For the text-containing cell, return its midpoint in (X, Y) coordinate format. 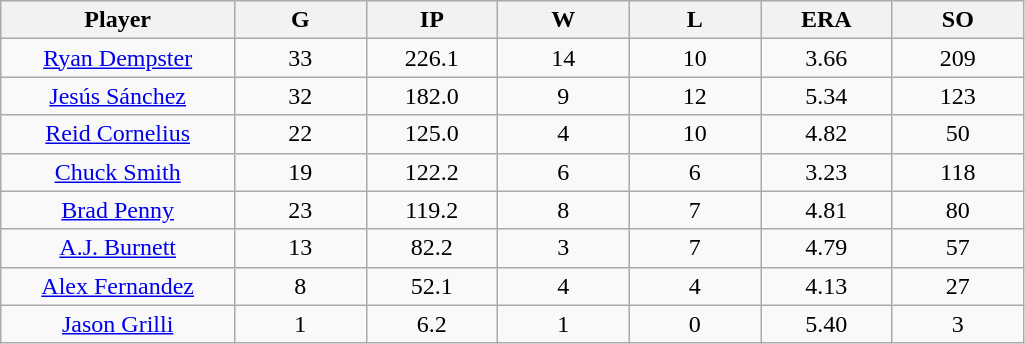
13 (301, 248)
Ryan Dempster (118, 58)
123 (958, 96)
Player (118, 20)
W (564, 20)
122.2 (432, 172)
125.0 (432, 134)
9 (564, 96)
118 (958, 172)
Jesús Sánchez (118, 96)
6.2 (432, 324)
4.82 (827, 134)
G (301, 20)
4.79 (827, 248)
27 (958, 286)
19 (301, 172)
A.J. Burnett (118, 248)
52.1 (432, 286)
23 (301, 210)
3.66 (827, 58)
82.2 (432, 248)
IP (432, 20)
Jason Grilli (118, 324)
5.34 (827, 96)
ERA (827, 20)
14 (564, 58)
Reid Cornelius (118, 134)
Brad Penny (118, 210)
119.2 (432, 210)
L (695, 20)
22 (301, 134)
4.81 (827, 210)
226.1 (432, 58)
Alex Fernandez (118, 286)
50 (958, 134)
4.13 (827, 286)
SO (958, 20)
57 (958, 248)
12 (695, 96)
80 (958, 210)
209 (958, 58)
182.0 (432, 96)
5.40 (827, 324)
0 (695, 324)
3.23 (827, 172)
33 (301, 58)
Chuck Smith (118, 172)
32 (301, 96)
